Provide the (X, Y) coordinate of the cell's center where the given text is located.  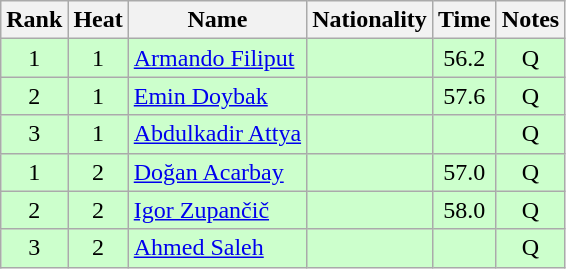
Heat (98, 20)
58.0 (464, 210)
Nationality (370, 20)
Rank (34, 20)
Armando Filiput (217, 58)
Abdulkadir Attya (217, 134)
57.6 (464, 96)
Igor Zupančič (217, 210)
Notes (530, 20)
57.0 (464, 172)
56.2 (464, 58)
Time (464, 20)
Doğan Acarbay (217, 172)
Ahmed Saleh (217, 248)
Emin Doybak (217, 96)
Name (217, 20)
